Scan for the cell matching the given text and deliver its [X, Y] coordinate at center. 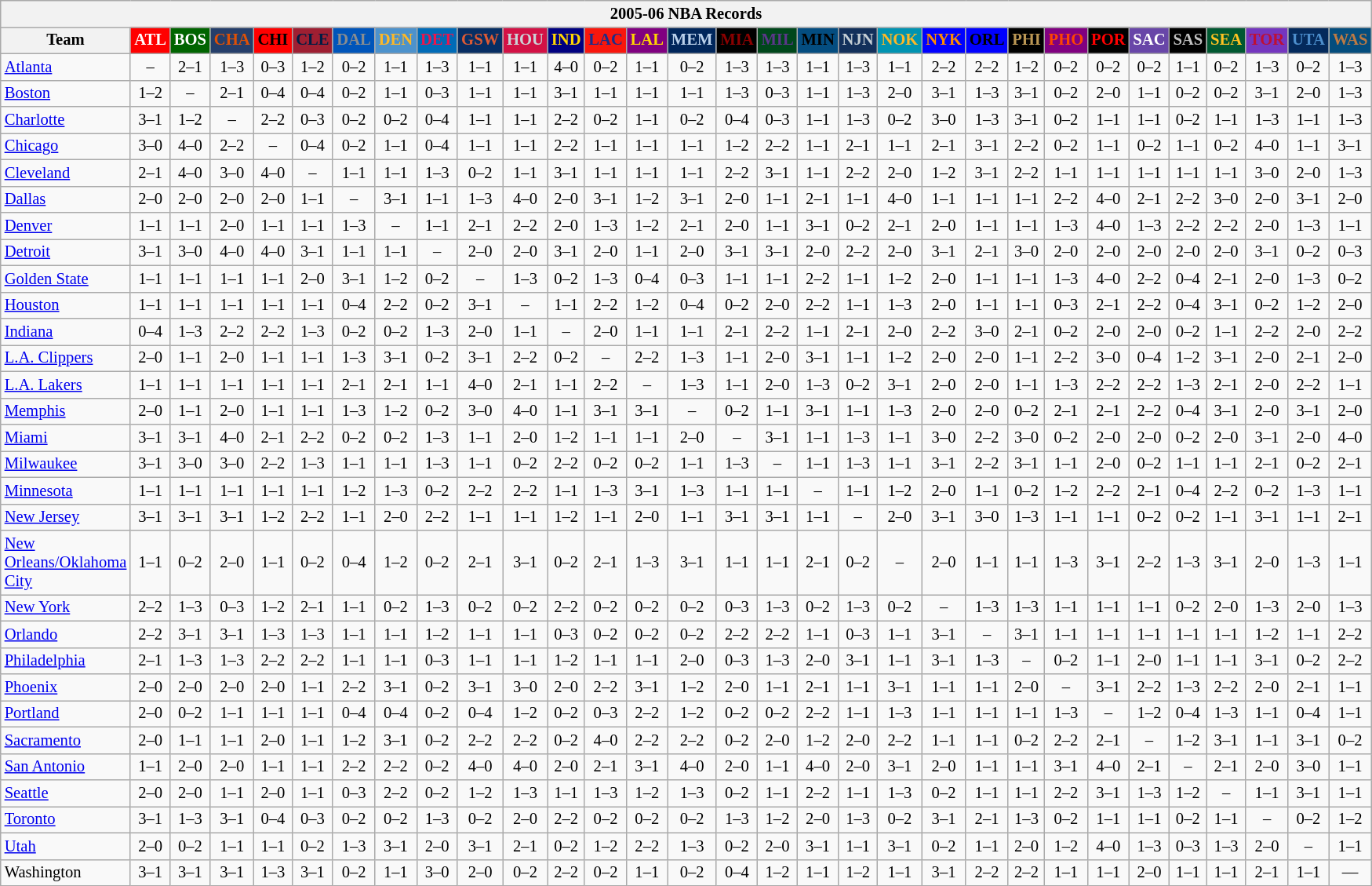
Minnesota [66, 490]
PHO [1066, 40]
PHI [1026, 40]
Sacramento [66, 740]
MEM [692, 40]
NJN [858, 40]
Boston [66, 93]
BOS [190, 40]
Orlando [66, 634]
Atlanta [66, 67]
New Orleans/Oklahoma City [66, 563]
SAS [1188, 40]
DEN [395, 40]
LAC [606, 40]
New Jersey [66, 517]
MIL [778, 40]
CHI [273, 40]
CHA [232, 40]
Indiana [66, 332]
Golden State [66, 279]
Denver [66, 225]
SAC [1148, 40]
DET [437, 40]
Houston [66, 305]
NOK [901, 40]
HOU [526, 40]
MIA [737, 40]
Dallas [66, 199]
Cleveland [66, 173]
SEA [1226, 40]
CLE [312, 40]
UTA [1308, 40]
Utah [66, 846]
LAL [647, 40]
Detroit [66, 252]
ORL [987, 40]
ATL [151, 40]
New York [66, 607]
Memphis [66, 411]
IND [566, 40]
Chicago [66, 146]
L.A. Lakers [66, 385]
Washington [66, 873]
Toronto [66, 819]
Charlotte [66, 120]
TOR [1267, 40]
Phoenix [66, 687]
San Antonio [66, 767]
GSW [480, 40]
— [1350, 873]
Miami [66, 437]
POR [1108, 40]
MIN [818, 40]
Philadelphia [66, 661]
WAS [1350, 40]
NYK [944, 40]
2005-06 NBA Records [686, 13]
Team [66, 40]
L.A. Clippers [66, 358]
DAL [353, 40]
Portland [66, 713]
Seattle [66, 793]
Milwaukee [66, 464]
